Determine the [X, Y] coordinate at the center of the cell enclosing the given text.  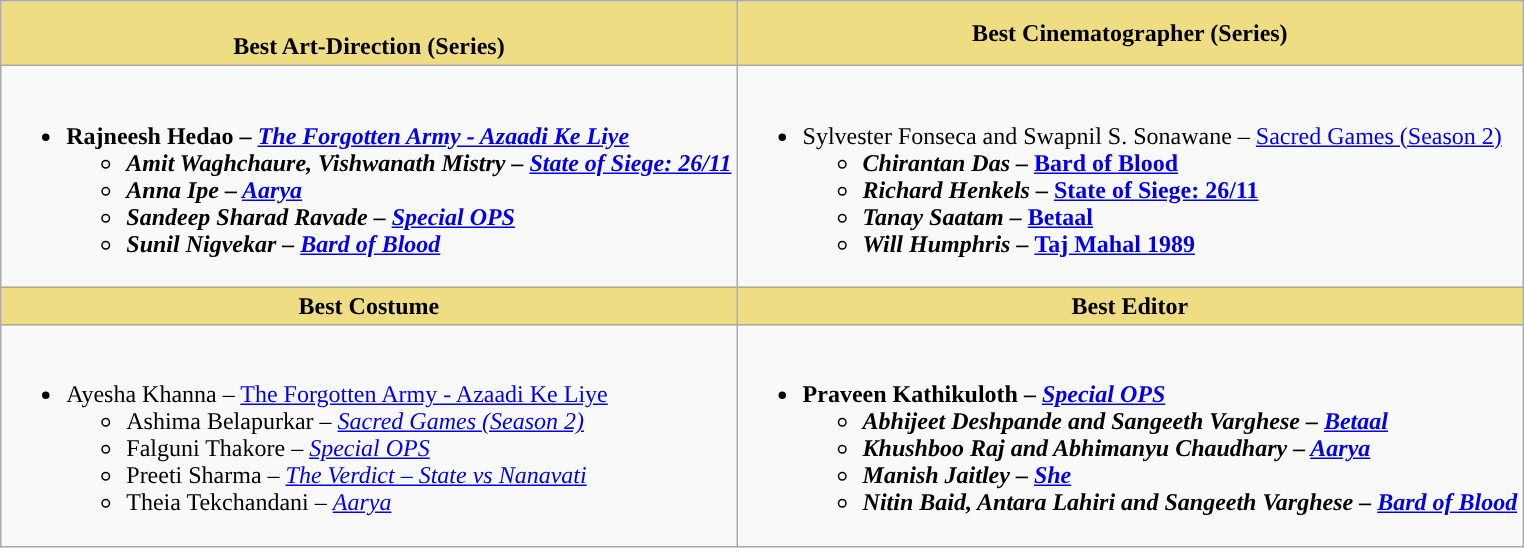
Best Art-Direction (Series) [369, 34]
Best Costume [369, 306]
Best Cinematographer (Series) [1130, 34]
Best Editor [1130, 306]
